Return the (X, Y) coordinate for the center point of the cell that contains the specified text.  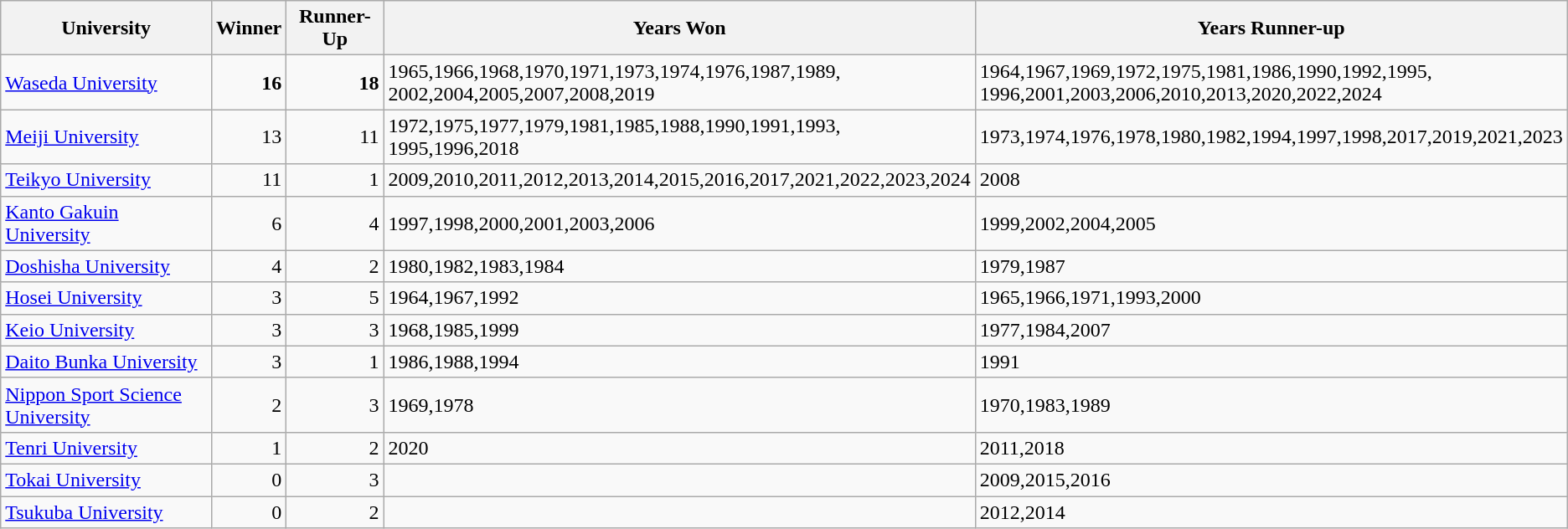
Keio University (106, 330)
1991 (1271, 362)
Nippon Sport Science University (106, 405)
6 (248, 223)
Years Runner-up (1271, 28)
Daito Bunka University (106, 362)
1970,1983,1989 (1271, 405)
Winner (248, 28)
18 (335, 82)
1980,1982,1983,1984 (679, 266)
1973,1974,1976,1978,1980,1982,1994,1997,1998,2017,2019,2021,2023 (1271, 137)
1979,1987 (1271, 266)
1968,1985,1999 (679, 330)
1999,2002,2004,2005 (1271, 223)
2012,2014 (1271, 511)
1964,1967,1992 (679, 298)
1965,1966,1968,1970,1971,1973,1974,1976,1987,1989,2002,2004,2005,2007,2008,2019 (679, 82)
1977,1984,2007 (1271, 330)
5 (335, 298)
Tenri University (106, 448)
Years Won (679, 28)
Kanto Gakuin University (106, 223)
1972,1975,1977,1979,1981,1985,1988,1990,1991,1993,1995,1996,2018 (679, 137)
2020 (679, 448)
Waseda University (106, 82)
2008 (1271, 180)
13 (248, 137)
Tsukuba University (106, 511)
2009,2015,2016 (1271, 480)
2011,2018 (1271, 448)
1964,1967,1969,1972,1975,1981,1986,1990,1992,1995,1996,2001,2003,2006,2010,2013,2020,2022,2024 (1271, 82)
1986,1988,1994 (679, 362)
Hosei University (106, 298)
16 (248, 82)
Teikyo University (106, 180)
1969,1978 (679, 405)
Tokai University (106, 480)
Runner-Up (335, 28)
Meiji University (106, 137)
1997,1998,2000,2001,2003,2006 (679, 223)
University (106, 28)
2009,2010,2011,2012,2013,2014,2015,2016,2017,2021,2022,2023,2024 (679, 180)
Doshisha University (106, 266)
1965,1966,1971,1993,2000 (1271, 298)
